From the cell containing the given text, extract its center point as (x, y) coordinate. 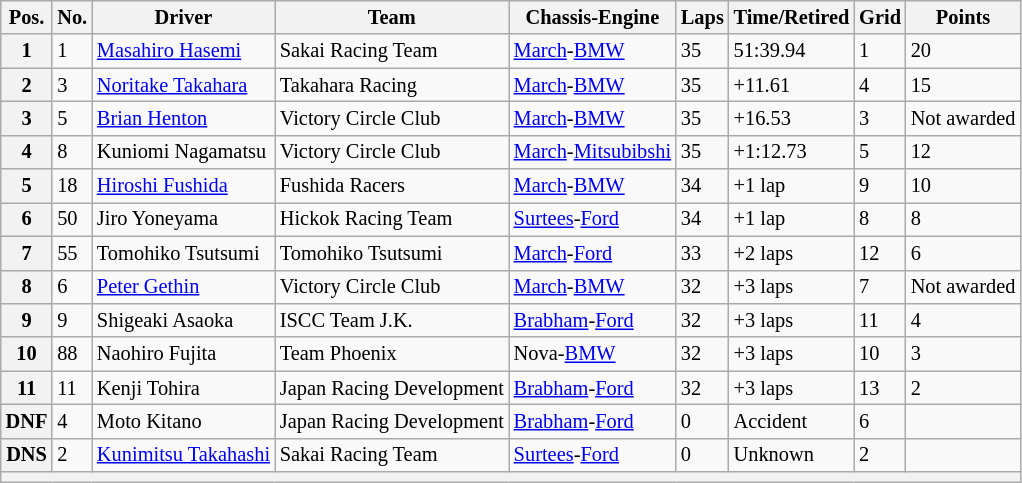
Accident (792, 421)
Chassis-Engine (592, 17)
Noritake Takahara (184, 85)
DNS (27, 455)
+2 laps (792, 253)
Team (392, 17)
33 (702, 253)
ISCC Team J.K. (392, 320)
51:39.94 (792, 51)
Kunimitsu Takahashi (184, 455)
Takahara Racing (392, 85)
Laps (702, 17)
Brian Henton (184, 118)
18 (72, 186)
20 (963, 51)
50 (72, 219)
Kenji Tohira (184, 388)
88 (72, 354)
Team Phoenix (392, 354)
+1:12.73 (792, 152)
Jiro Yoneyama (184, 219)
Grid (880, 17)
Nova-BMW (592, 354)
Naohiro Fujita (184, 354)
Hickok Racing Team (392, 219)
Moto Kitano (184, 421)
15 (963, 85)
Kuniomi Nagamatsu (184, 152)
March-Mitsubibshi (592, 152)
+11.61 (792, 85)
Hiroshi Fushida (184, 186)
DNF (27, 421)
No. (72, 17)
Masahiro Hasemi (184, 51)
Peter Gethin (184, 287)
Pos. (27, 17)
Shigeaki Asaoka (184, 320)
March-Ford (592, 253)
Points (963, 17)
Driver (184, 17)
Time/Retired (792, 17)
13 (880, 388)
Fushida Racers (392, 186)
Unknown (792, 455)
+16.53 (792, 118)
55 (72, 253)
